Extract the [x, y] coordinate from the center of the cell holding the provided text.  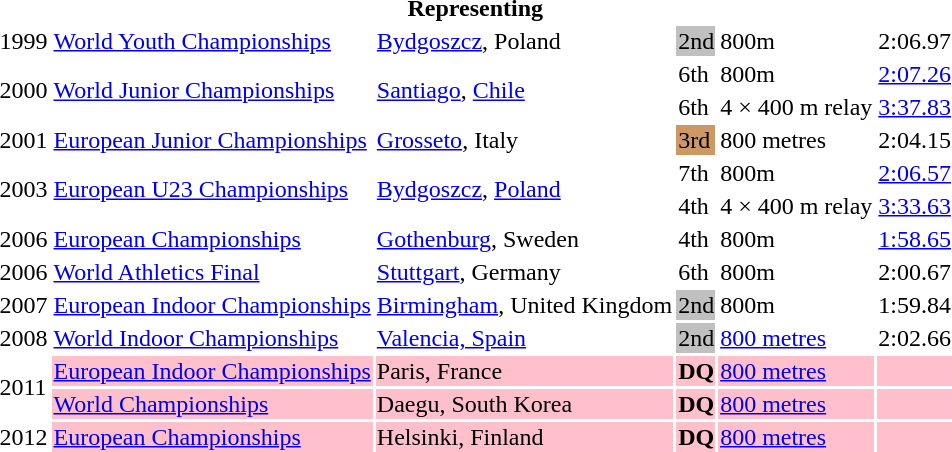
Valencia, Spain [524, 338]
7th [696, 173]
World Youth Championships [212, 41]
European Junior Championships [212, 140]
World Athletics Final [212, 272]
Grosseto, Italy [524, 140]
World Junior Championships [212, 90]
World Championships [212, 404]
World Indoor Championships [212, 338]
Gothenburg, Sweden [524, 239]
Stuttgart, Germany [524, 272]
3rd [696, 140]
Paris, France [524, 371]
European U23 Championships [212, 190]
Birmingham, United Kingdom [524, 305]
Helsinki, Finland [524, 437]
Santiago, Chile [524, 90]
Daegu, South Korea [524, 404]
